Capture the cell that displays the provided text and extract its [x, y] central coordinate. 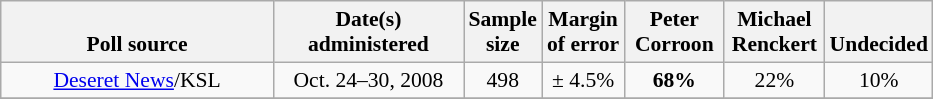
68% [674, 80]
Marginof error [583, 32]
Oct. 24–30, 2008 [368, 80]
Date(s)administered [368, 32]
MichaelRenckert [774, 32]
498 [503, 80]
PeterCorroon [674, 32]
Undecided [878, 32]
Deseret News/KSL [138, 80]
Poll source [138, 32]
22% [774, 80]
Samplesize [503, 32]
10% [878, 80]
± 4.5% [583, 80]
